Return [X, Y] of the center of cell containing provided text 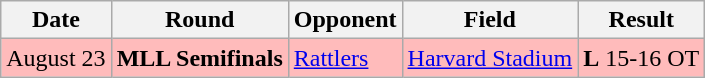
Round [200, 20]
Harvard Stadium [490, 58]
L 15-16 OT [642, 58]
Opponent [345, 20]
Field [490, 20]
MLL Semifinals [200, 58]
Date [56, 20]
August 23 [56, 58]
Rattlers [345, 58]
Result [642, 20]
